Determine the (X, Y) coordinate at the center of the cell enclosing the given text.  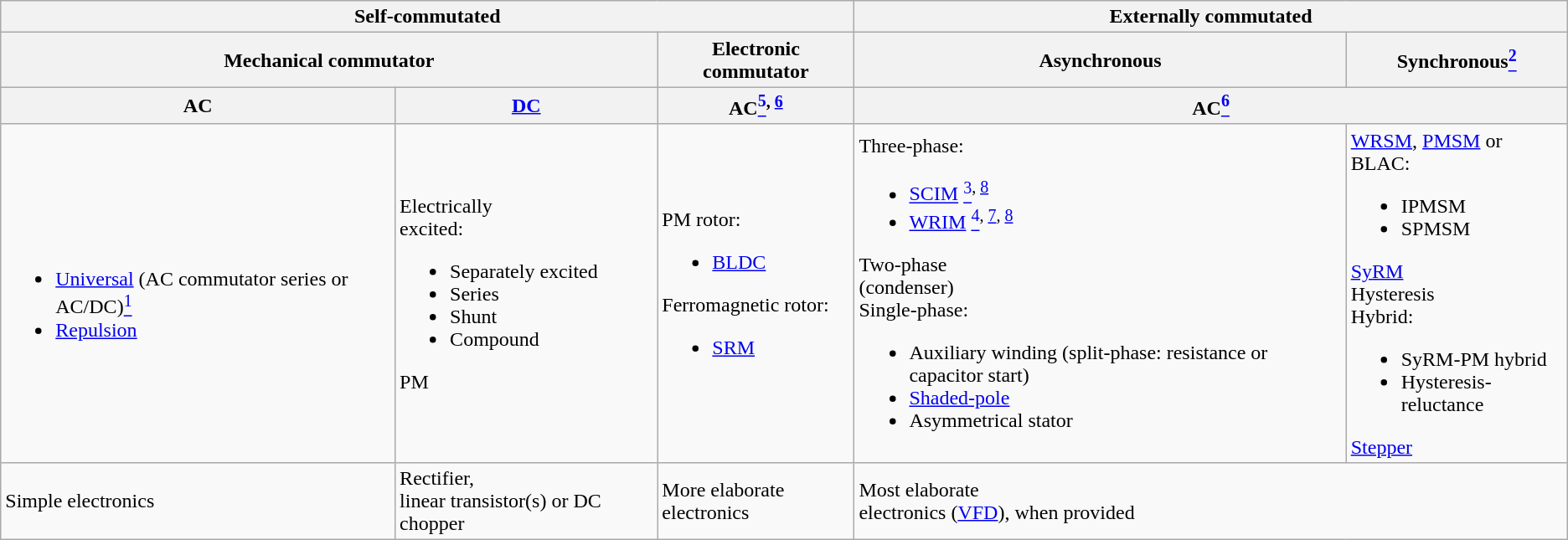
Rectifier,linear transistor(s) or DC chopper (526, 501)
AC (198, 105)
Most elaborateelectronics (VFD), when provided (1211, 501)
WRSM, PMSM or BLAC:IPMSMSPMSMSyRMHysteresisHybrid:SyRM-PM hybridHysteresis-reluctanceStepper (1457, 293)
Synchronous2 (1457, 60)
AC5, 6 (756, 105)
Universal (AC commutator series or AC/DC)1Repulsion (198, 293)
Electricallyexcited:Separately excitedSeriesShuntCompoundPM (526, 293)
Self-commutated (427, 17)
Externally commutated (1211, 17)
More elaborateelectronics (756, 501)
AC6 (1211, 105)
Mechanical commutator (329, 60)
Simple electronics (198, 501)
PM rotor:BLDCFerromagnetic rotor:SRM (756, 293)
Electronic commutator (756, 60)
DC (526, 105)
Asynchronous (1101, 60)
